For the text-containing cell, return its midpoint in [x, y] coordinate format. 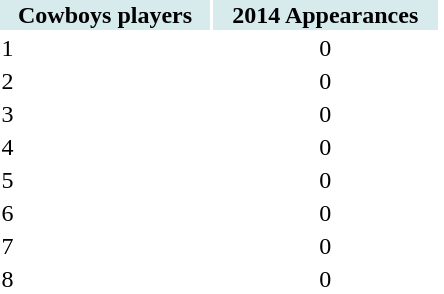
7 [105, 246]
6 [105, 213]
2014 Appearances [325, 15]
4 [105, 147]
1 [105, 48]
8 [105, 279]
5 [105, 180]
2 [105, 81]
3 [105, 114]
Cowboys players [105, 15]
